Output the [x, y] coordinate of the center of the cell containing the given text.  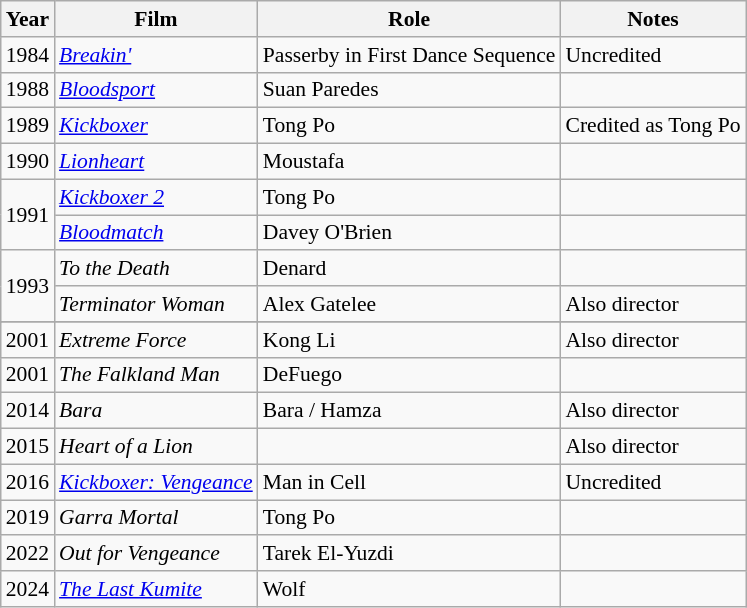
To the Death [156, 269]
Suan Paredes [410, 90]
2014 [28, 411]
1989 [28, 126]
Notes [652, 19]
Kong Li [410, 340]
Lionheart [156, 162]
Bara / Hamza [410, 411]
Kickboxer [156, 126]
Bloodmatch [156, 233]
1993 [28, 286]
DeFuego [410, 375]
Wolf [410, 589]
1991 [28, 214]
Passerby in First Dance Sequence [410, 55]
Out for Vengeance [156, 554]
Tarek El-Yuzdi [410, 554]
1984 [28, 55]
2022 [28, 554]
2019 [28, 518]
Extreme Force [156, 340]
Credited as Tong Po [652, 126]
Year [28, 19]
Denard [410, 269]
Garra Mortal [156, 518]
Moustafa [410, 162]
The Falkland Man [156, 375]
Terminator Woman [156, 304]
Alex Gatelee [410, 304]
Film [156, 19]
Kickboxer 2 [156, 197]
2016 [28, 482]
Heart of a Lion [156, 447]
The Last Kumite [156, 589]
Breakin' [156, 55]
1988 [28, 90]
2015 [28, 447]
Man in Cell [410, 482]
Davey O'Brien [410, 233]
Kickboxer: Vengeance [156, 482]
Bloodsport [156, 90]
1990 [28, 162]
2024 [28, 589]
Bara [156, 411]
Role [410, 19]
